Search for the cell housing the specified text and yield its [x, y] center coordinate. 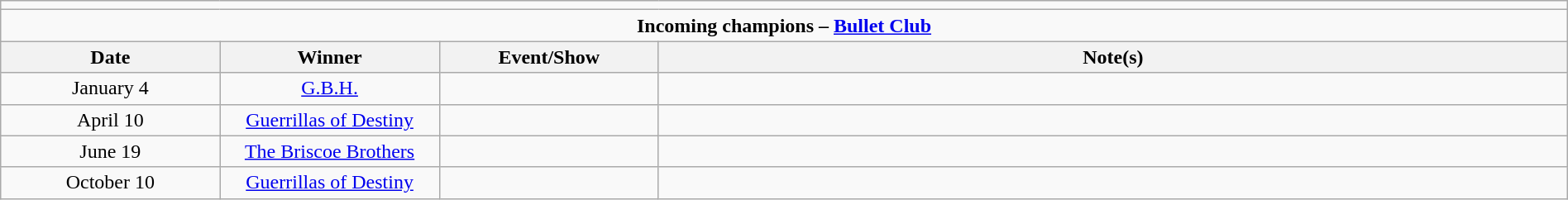
October 10 [111, 183]
G.B.H. [329, 88]
The Briscoe Brothers [329, 151]
Incoming champions – Bullet Club [784, 26]
January 4 [111, 88]
Note(s) [1113, 57]
June 19 [111, 151]
April 10 [111, 120]
Date [111, 57]
Event/Show [549, 57]
Winner [329, 57]
